Return [X, Y] of the center of cell containing provided text 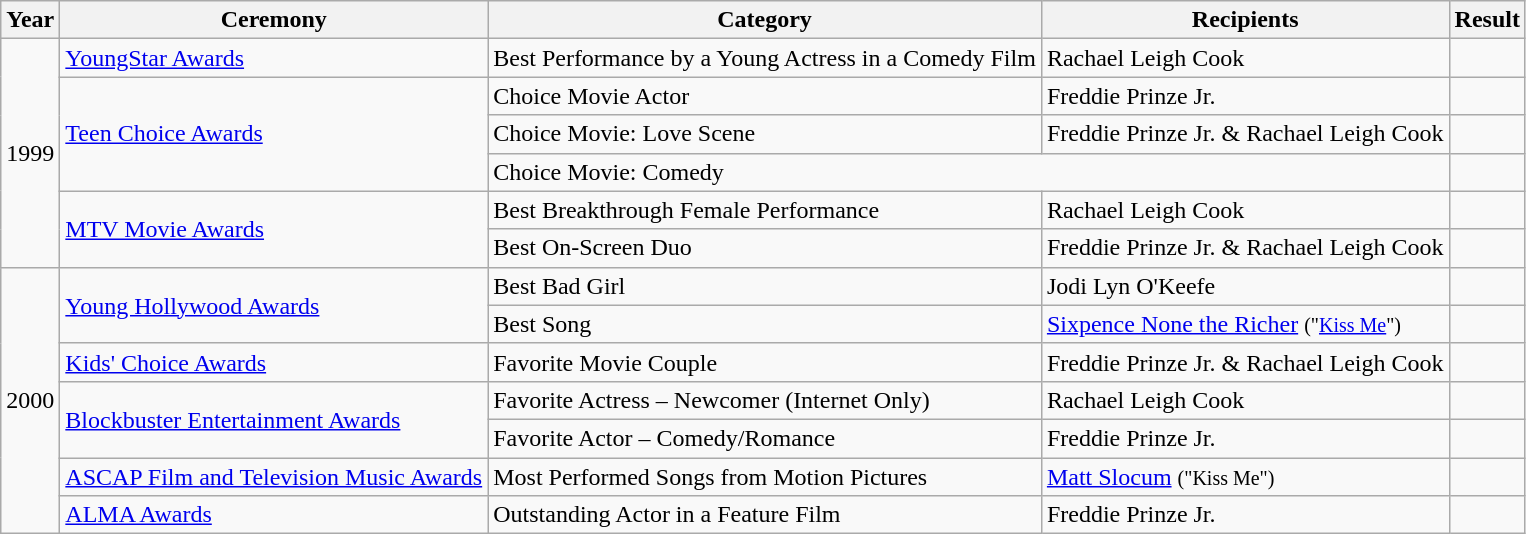
Most Performed Songs from Motion Pictures [765, 477]
Best On-Screen Duo [765, 248]
Category [765, 20]
Best Performance by a Young Actress in a Comedy Film [765, 58]
Jodi Lyn O'Keefe [1245, 286]
Best Breakthrough Female Performance [765, 210]
ASCAP Film and Television Music Awards [274, 477]
YoungStar Awards [274, 58]
Young Hollywood Awards [274, 305]
Choice Movie: Comedy [968, 172]
Kids' Choice Awards [274, 362]
ALMA Awards [274, 515]
Matt Slocum ("Kiss Me") [1245, 477]
Sixpence None the Richer ("Kiss Me") [1245, 324]
2000 [30, 400]
Choice Movie Actor [765, 96]
Recipients [1245, 20]
Favorite Movie Couple [765, 362]
Outstanding Actor in a Feature Film [765, 515]
Choice Movie: Love Scene [765, 134]
MTV Movie Awards [274, 229]
Result [1487, 20]
Favorite Actress – Newcomer (Internet Only) [765, 400]
1999 [30, 153]
Best Bad Girl [765, 286]
Ceremony [274, 20]
Blockbuster Entertainment Awards [274, 419]
Teen Choice Awards [274, 134]
Best Song [765, 324]
Favorite Actor – Comedy/Romance [765, 438]
Year [30, 20]
